Pinpoint the cell where the given text exists, returning its [X, Y] midpoint coordinate. 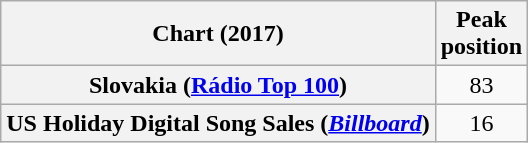
Chart (2017) [218, 34]
83 [481, 85]
Peak position [481, 34]
US Holiday Digital Song Sales (Billboard) [218, 123]
Slovakia (Rádio Top 100) [218, 85]
16 [481, 123]
